Pinpoint the cell where the given text exists, returning its [x, y] midpoint coordinate. 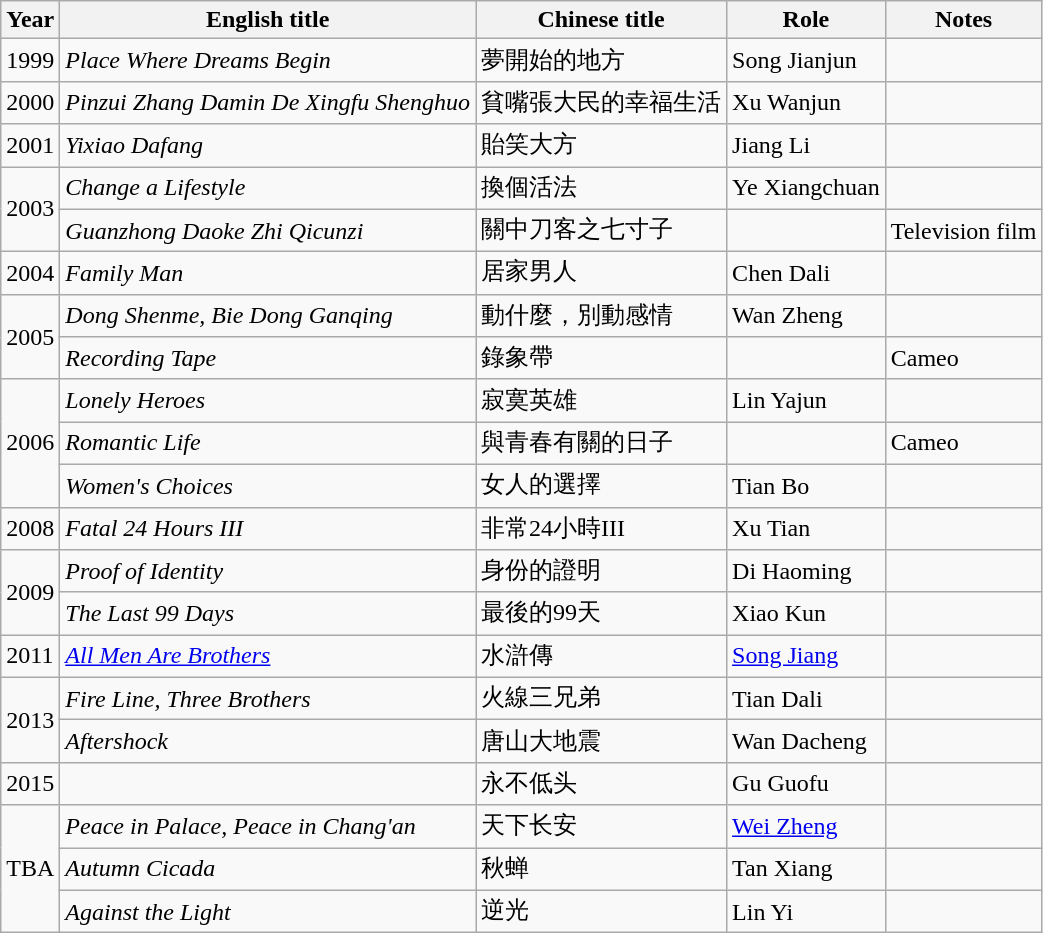
非常24小時III [602, 528]
Change a Lifestyle [268, 188]
English title [268, 20]
Xu Wanjun [806, 102]
Tian Dali [806, 698]
The Last 99 Days [268, 614]
Xu Tian [806, 528]
Family Man [268, 274]
Notes [964, 20]
Lin Yajun [806, 400]
火線三兄弟 [602, 698]
Lin Yi [806, 912]
Yixiao Dafang [268, 146]
Tan Xiang [806, 870]
TBA [30, 869]
2008 [30, 528]
Lonely Heroes [268, 400]
2013 [30, 720]
Jiang Li [806, 146]
水滸傳 [602, 656]
2005 [30, 336]
2000 [30, 102]
Peace in Palace, Peace in Chang'an [268, 826]
貽笑大方 [602, 146]
Gu Guofu [806, 784]
Chinese title [602, 20]
2001 [30, 146]
2003 [30, 208]
Proof of Identity [268, 572]
與青春有關的日子 [602, 444]
Women's Choices [268, 486]
居家男人 [602, 274]
Place Where Dreams Begin [268, 60]
動什麼，別動感情 [602, 316]
Di Haoming [806, 572]
天下长安 [602, 826]
貧嘴張大民的幸福生活 [602, 102]
Year [30, 20]
換個活法 [602, 188]
2011 [30, 656]
2006 [30, 443]
Romantic Life [268, 444]
Fatal 24 Hours III [268, 528]
Ye Xiangchuan [806, 188]
關中刀客之七寸子 [602, 230]
2004 [30, 274]
Aftershock [268, 742]
Wan Dacheng [806, 742]
Dong Shenme, Bie Dong Ganqing [268, 316]
永不低头 [602, 784]
Television film [964, 230]
Tian Bo [806, 486]
Fire Line, Three Brothers [268, 698]
Song Jiang [806, 656]
All Men Are Brothers [268, 656]
逆光 [602, 912]
2009 [30, 592]
2015 [30, 784]
Autumn Cicada [268, 870]
夢開始的地方 [602, 60]
Recording Tape [268, 358]
Pinzui Zhang Damin De Xingfu Shenghuo [268, 102]
身份的證明 [602, 572]
Wei Zheng [806, 826]
1999 [30, 60]
錄象帶 [602, 358]
Chen Dali [806, 274]
Xiao Kun [806, 614]
女人的選擇 [602, 486]
最後的99天 [602, 614]
Song Jianjun [806, 60]
Against the Light [268, 912]
寂寞英雄 [602, 400]
秋蝉 [602, 870]
唐山大地震 [602, 742]
Guanzhong Daoke Zhi Qicunzi [268, 230]
Wan Zheng [806, 316]
Role [806, 20]
